Identify which cell holds the provided text, then report its (X, Y) central coordinate. 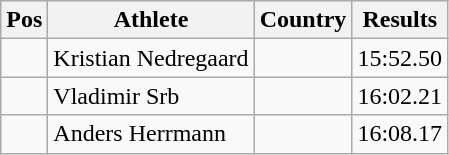
Kristian Nedregaard (151, 58)
Pos (24, 20)
16:02.21 (400, 96)
Athlete (151, 20)
16:08.17 (400, 134)
Country (303, 20)
Anders Herrmann (151, 134)
Vladimir Srb (151, 96)
Results (400, 20)
15:52.50 (400, 58)
